Extract the (x, y) coordinate from the center of the cell holding the provided text.  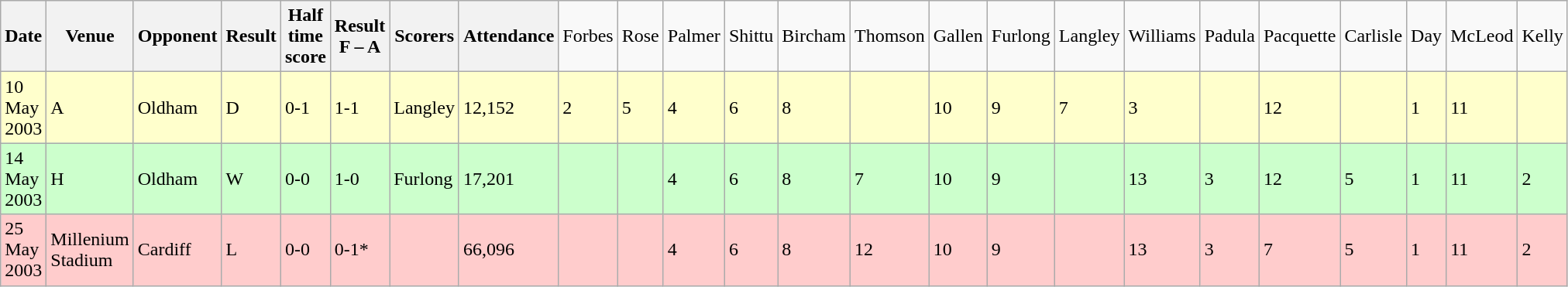
Williams (1162, 36)
0-1 (305, 108)
Kelly (1542, 36)
Half time score (305, 36)
Opponent (177, 36)
66,096 (508, 250)
1-1 (359, 108)
25 May 2003 (23, 250)
Shittu (751, 36)
Date (23, 36)
12,152 (508, 108)
ResultF – A (359, 36)
Result (251, 36)
Carlisle (1374, 36)
1-0 (359, 179)
Bircham (814, 36)
H (90, 179)
L (251, 250)
Forbes (588, 36)
A (90, 108)
D (251, 108)
W (251, 179)
10 May 2003 (23, 108)
Attendance (508, 36)
Palmer (694, 36)
Scorers (425, 36)
Pacquette (1299, 36)
17,201 (508, 179)
14 May 2003 (23, 179)
Day (1427, 36)
Rose (640, 36)
McLeod (1482, 36)
0-1* (359, 250)
Millenium Stadium (90, 250)
Thomson (889, 36)
Padula (1229, 36)
Gallen (958, 36)
Cardiff (177, 250)
Venue (90, 36)
